Identify which cell holds the provided text, then report its [x, y] central coordinate. 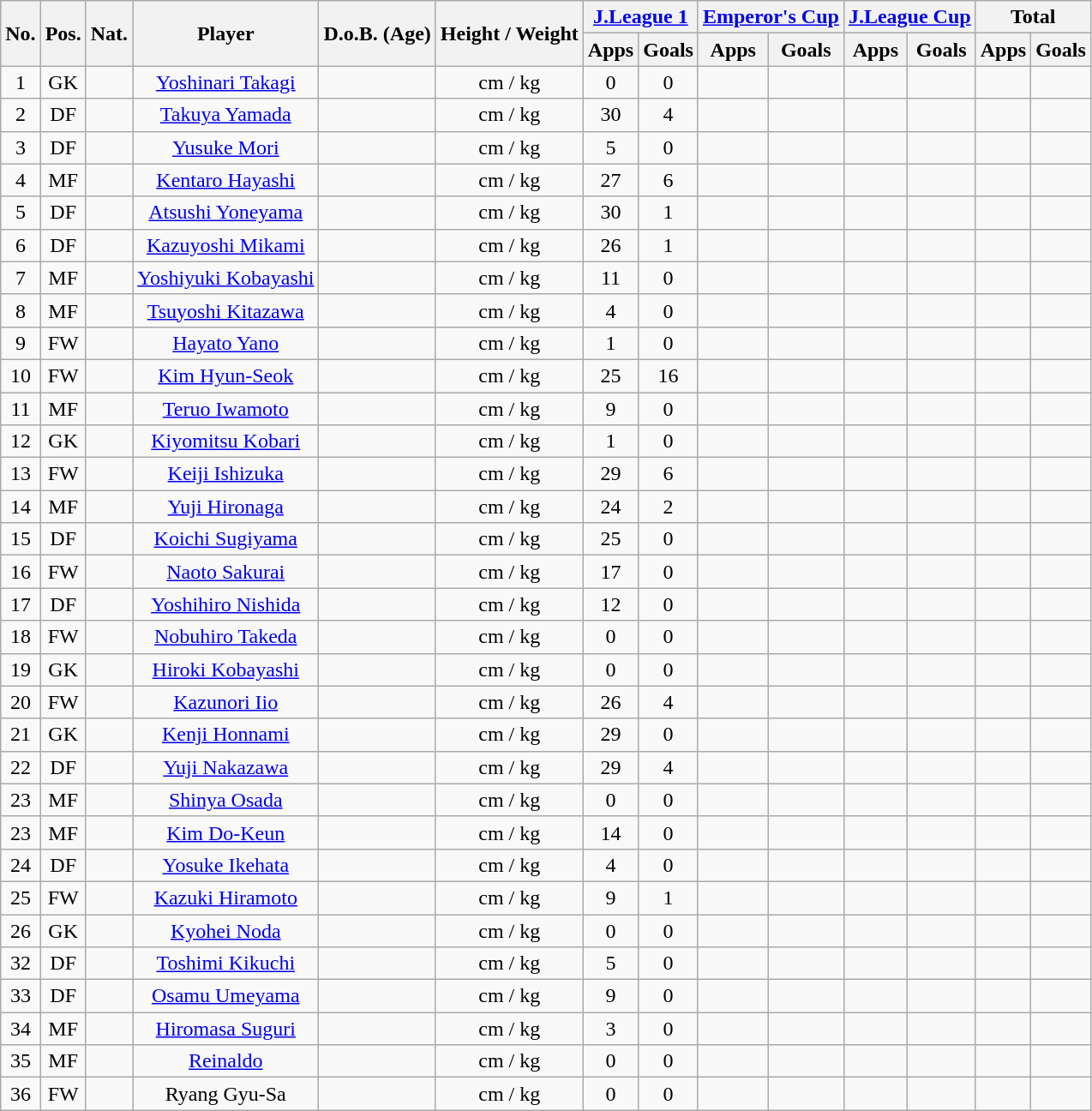
Atsushi Yoneyama [226, 213]
10 [21, 375]
34 [21, 1029]
Hayato Yano [226, 343]
Total [1033, 17]
Yusuke Mori [226, 147]
Kenji Honnami [226, 735]
Kim Hyun-Seok [226, 375]
Tsuyoshi Kitazawa [226, 310]
33 [21, 996]
Kim Do-Keun [226, 832]
Hiroki Kobayashi [226, 670]
18 [21, 637]
20 [21, 702]
27 [610, 180]
Nobuhiro Takeda [226, 637]
Height / Weight [509, 33]
Kyohei Noda [226, 930]
Yuji Nakazawa [226, 767]
Osamu Umeyama [226, 996]
Yoshiyuki Kobayashi [226, 278]
8 [21, 310]
Kiyomitsu Kobari [226, 441]
Reinaldo [226, 1061]
Hiromasa Suguri [226, 1029]
Teruo Iwamoto [226, 409]
D.o.B. (Age) [377, 33]
J.League 1 [640, 17]
Toshimi Kikuchi [226, 964]
Naoto Sakurai [226, 572]
No. [21, 33]
32 [21, 964]
13 [21, 474]
Shinya Osada [226, 800]
Kazuki Hiramoto [226, 898]
Yoshinari Takagi [226, 82]
Takuya Yamada [226, 115]
Yoshihiro Nishida [226, 604]
Keiji Ishizuka [226, 474]
Pos. [63, 33]
Kazunori Iio [226, 702]
35 [21, 1061]
Kentaro Hayashi [226, 180]
Koichi Sugiyama [226, 539]
7 [21, 278]
Kazuyoshi Mikami [226, 245]
15 [21, 539]
Yosuke Ikehata [226, 865]
Nat. [109, 33]
36 [21, 1094]
19 [21, 670]
Ryang Gyu-Sa [226, 1094]
Player [226, 33]
21 [21, 735]
Yuji Hironaga [226, 507]
22 [21, 767]
J.League Cup [909, 17]
Emperor's Cup [771, 17]
